Pinpoint the cell where the given text exists, returning its (x, y) midpoint coordinate. 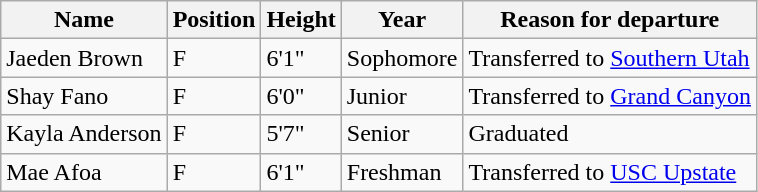
Mae Afoa (84, 172)
Jaeden Brown (84, 58)
Junior (402, 96)
Transferred to USC Upstate (610, 172)
Year (402, 20)
Reason for departure (610, 20)
Shay Fano (84, 96)
6'0" (301, 96)
Kayla Anderson (84, 134)
Graduated (610, 134)
Senior (402, 134)
Transferred to Southern Utah (610, 58)
Sophomore (402, 58)
Name (84, 20)
5'7" (301, 134)
Freshman (402, 172)
Height (301, 20)
Position (214, 20)
Transferred to Grand Canyon (610, 96)
